Pinpoint the cell where the given text exists, returning its (X, Y) midpoint coordinate. 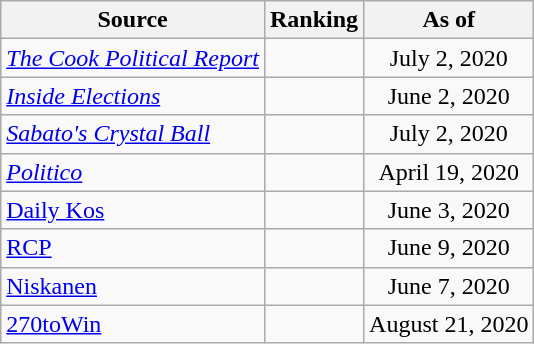
April 19, 2020 (449, 172)
Source (133, 20)
August 21, 2020 (449, 324)
Politico (133, 172)
270toWin (133, 324)
Ranking (314, 20)
June 3, 2020 (449, 210)
June 7, 2020 (449, 286)
Sabato's Crystal Ball (133, 134)
Inside Elections (133, 96)
RCP (133, 248)
As of (449, 20)
Niskanen (133, 286)
The Cook Political Report (133, 58)
Daily Kos (133, 210)
June 2, 2020 (449, 96)
June 9, 2020 (449, 248)
